Detect which cell encompasses the target text, then output its [X, Y] center coordinate. 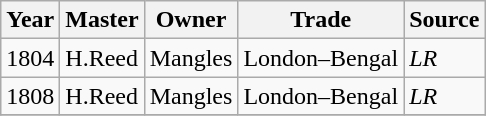
Year [30, 20]
Source [444, 20]
Master [102, 20]
1808 [30, 96]
Trade [321, 20]
Owner [191, 20]
1804 [30, 58]
